Find where the given text appears and provide that cell's center as (X, Y) coordinate. 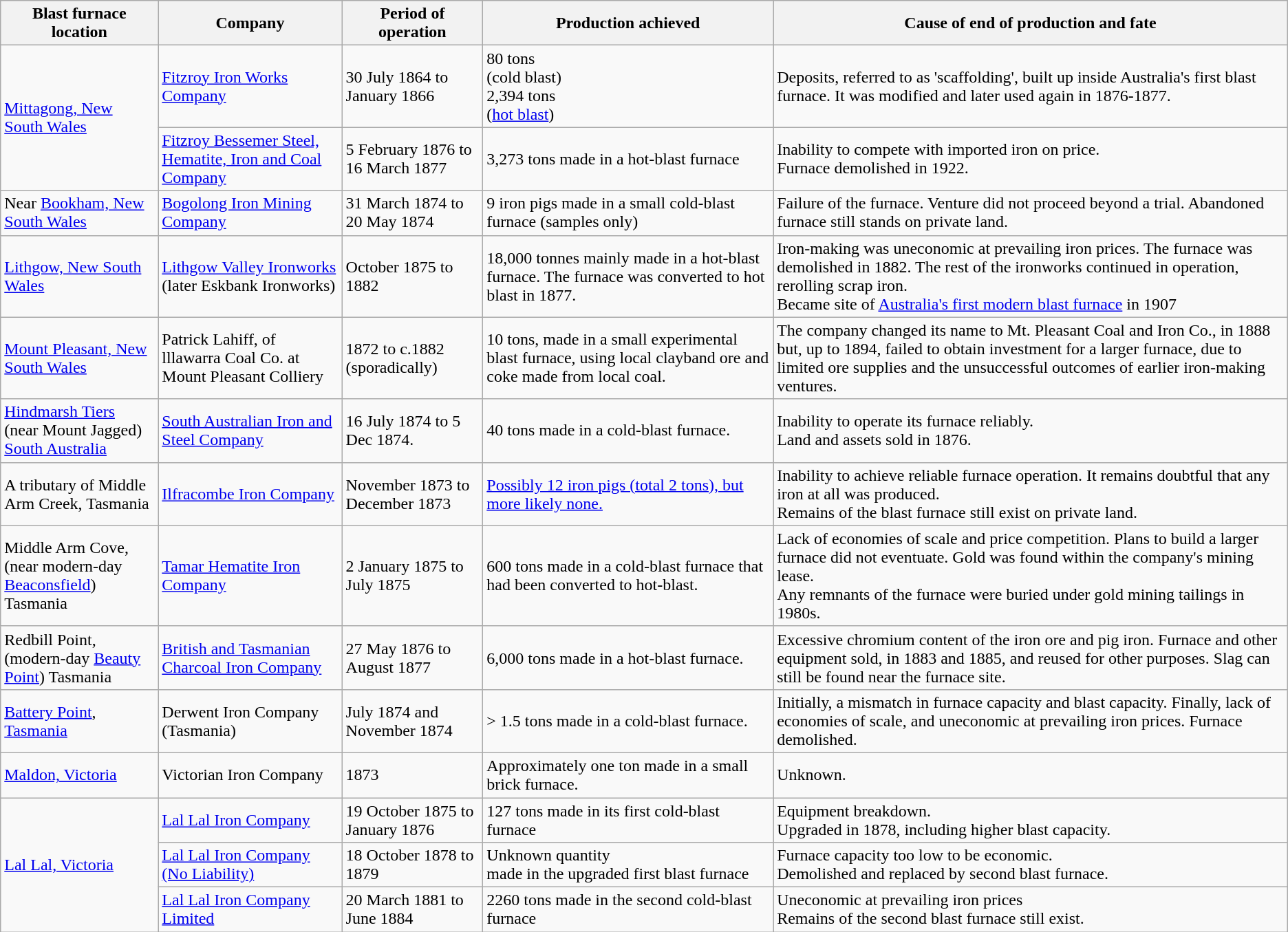
Failure of the furnace. Venture did not proceed beyond a trial. Abandoned furnace still stands on private land. (1031, 213)
Production achieved (628, 23)
Victorian Iron Company (250, 774)
3,273 tons made in a hot-blast furnace (628, 159)
Fitzroy Bessemer Steel, Hematite, Iron and Coal Company (250, 159)
July 1874 and November 1874 (413, 721)
2 January 1875 to July 1875 (413, 576)
South Australian Iron and Steel Company (250, 431)
Ilfracombe Iron Company (250, 494)
Lal Lal Iron Company (No Liability) (250, 865)
Mittagong, New South Wales (80, 118)
16 July 1874 to 5 Dec 1874. (413, 431)
18 October 1878 to 1879 (413, 865)
Near Bookham, New South Wales (80, 213)
Possibly 12 iron pigs (total 2 tons), but more likely none. (628, 494)
127 tons made in its first cold-blast furnace (628, 820)
Middle Arm Cove,(near modern-day Beaconsfield) Tasmania (80, 576)
Uneconomic at prevailing iron pricesRemains of the second blast furnace still exist. (1031, 909)
Inability to compete with imported iron on price.Furnace demolished in 1922. (1031, 159)
19 October 1875 to January 1876 (413, 820)
Lal Lal Iron Company (250, 820)
Maldon, Victoria (80, 774)
> 1.5 tons made in a cold-blast furnace. (628, 721)
18,000 tonnes mainly made in a hot-blast furnace. The furnace was converted to hot blast in 1877. (628, 277)
30 July 1864 to January 1866 (413, 87)
Approximately one ton made in a small brick furnace. (628, 774)
40 tons made in a cold-blast furnace. (628, 431)
Hindmarsh Tiers(near Mount Jagged)South Australia (80, 431)
Fitzroy Iron Works Company (250, 87)
Equipment breakdown.Upgraded in 1878, including higher blast capacity. (1031, 820)
Bogolong Iron Mining Company (250, 213)
27 May 1876 to August 1877 (413, 658)
Company (250, 23)
Derwent Iron Company (Tasmania) (250, 721)
80 tons(cold blast)2,394 tons(hot blast) (628, 87)
Furnace capacity too low to be economic.Demolished and replaced by second blast furnace. (1031, 865)
Unknown. (1031, 774)
Patrick Lahiff, of lllawarra Coal Co. at Mount Pleasant Colliery (250, 358)
Blast furnace location (80, 23)
Mount Pleasant, New South Wales (80, 358)
Unknown quantitymade in the upgraded first blast furnace (628, 865)
10 tons, made in a small experimental blast furnace, using local clayband ore and coke made from local coal. (628, 358)
2260 tons made in the second cold-blast furnace (628, 909)
Redbill Point,(modern-day Beauty Point) Tasmania (80, 658)
6,000 tons made in a hot-blast furnace. (628, 658)
October 1875 to 1882 (413, 277)
Lal Lal, Victoria (80, 865)
November 1873 to December 1873 (413, 494)
Period of operation (413, 23)
5 February 1876 to 16 March 1877 (413, 159)
31 March 1874 to 20 May 1874 (413, 213)
20 March 1881 to June 1884 (413, 909)
Tamar Hematite Iron Company (250, 576)
Inability to operate its furnace reliably.Land and assets sold in 1876. (1031, 431)
600 tons made in a cold-blast furnace that had been converted to hot-blast. (628, 576)
Battery Point,Tasmania (80, 721)
Lithgow, New South Wales (80, 277)
British and Tasmanian Charcoal Iron Company (250, 658)
Deposits, referred to as 'scaffolding', built up inside Australia's first blast furnace. It was modified and later used again in 1876-1877. (1031, 87)
1873 (413, 774)
Lal Lal Iron Company Limited (250, 909)
A tributary of Middle Arm Creek, Tasmania (80, 494)
1872 to c.1882 (sporadically) (413, 358)
Cause of end of production and fate (1031, 23)
Lithgow Valley Ironworks (later Eskbank Ironworks) (250, 277)
9 iron pigs made in a small cold-blast furnace (samples only) (628, 213)
